Locate the cell with the specified text and output its [x, y] center coordinate. 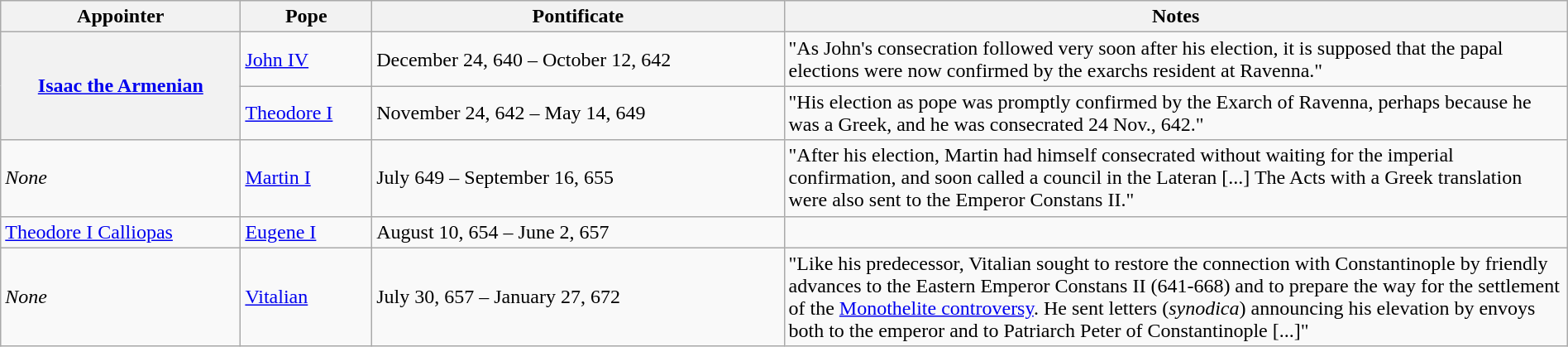
November 24, 642 – May 14, 649 [578, 113]
Notes [1176, 17]
Appointer [121, 17]
July 30, 657 – January 27, 672 [578, 296]
August 10, 654 – June 2, 657 [578, 232]
Eugene I [306, 232]
Martin I [306, 178]
Isaac the Armenian [121, 86]
"His election as pope was promptly confirmed by the Exarch of Ravenna, perhaps because he was a Greek, and he was consecrated 24 Nov., 642." [1176, 113]
Vitalian [306, 296]
John IV [306, 60]
Theodore I [306, 113]
December 24, 640 – October 12, 642 [578, 60]
Theodore I Calliopas [121, 232]
July 649 – September 16, 655 [578, 178]
Pontificate [578, 17]
Pope [306, 17]
